Output the [X, Y] coordinate of the center of the cell containing the given text.  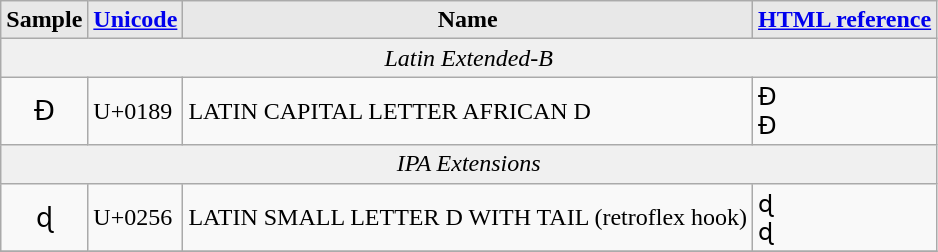
U+0189 [136, 111]
Unicode [136, 20]
U+0256 [136, 217]
LATIN CAPITAL LETTER AFRICAN D [468, 111]
Sample [44, 20]
ɖ ɖ [845, 217]
Latin Extended-B [469, 58]
Ɖ Ɖ [845, 111]
Ɖ [44, 111]
LATIN SMALL LETTER D WITH TAIL (retroflex hook) [468, 217]
ɖ [44, 217]
IPA Extensions [469, 164]
HTML reference [845, 20]
Name [468, 20]
